Output the (X, Y) coordinate of the center of the cell containing the given text.  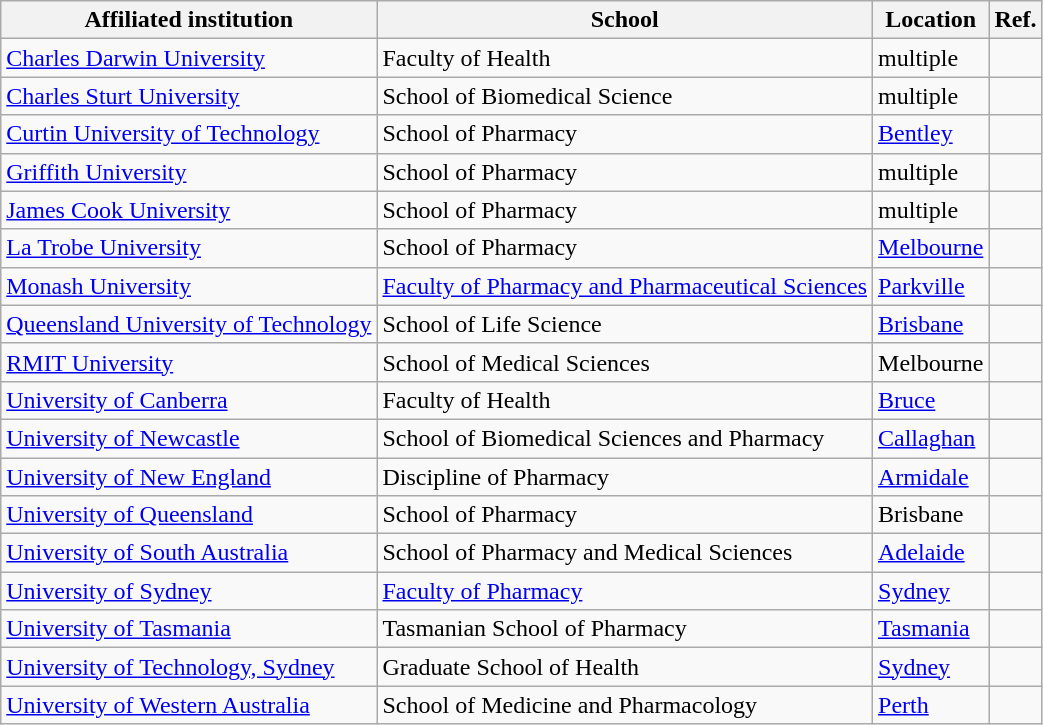
Ref. (1016, 20)
Discipline of Pharmacy (625, 477)
University of New England (189, 477)
Charles Darwin University (189, 58)
Affiliated institution (189, 20)
Queensland University of Technology (189, 324)
School of Medicine and Pharmacology (625, 705)
James Cook University (189, 210)
Adelaide (931, 553)
School of Pharmacy and Medical Sciences (625, 553)
University of Sydney (189, 591)
University of Canberra (189, 400)
Perth (931, 705)
School of Medical Sciences (625, 362)
Faculty of Pharmacy (625, 591)
RMIT University (189, 362)
University of Queensland (189, 515)
School of Life Science (625, 324)
Monash University (189, 286)
School (625, 20)
School of Biomedical Sciences and Pharmacy (625, 438)
School of Biomedical Science (625, 96)
Armidale (931, 477)
Bruce (931, 400)
Charles Sturt University (189, 96)
University of Newcastle (189, 438)
University of Western Australia (189, 705)
Faculty of Pharmacy and Pharmaceutical Sciences (625, 286)
University of South Australia (189, 553)
Tasmania (931, 629)
Location (931, 20)
University of Technology, Sydney (189, 667)
La Trobe University (189, 248)
Tasmanian School of Pharmacy (625, 629)
Griffith University (189, 172)
Parkville (931, 286)
Callaghan (931, 438)
Bentley (931, 134)
University of Tasmania (189, 629)
Graduate School of Health (625, 667)
Curtin University of Technology (189, 134)
